Search for the cell housing the specified text and yield its (x, y) center coordinate. 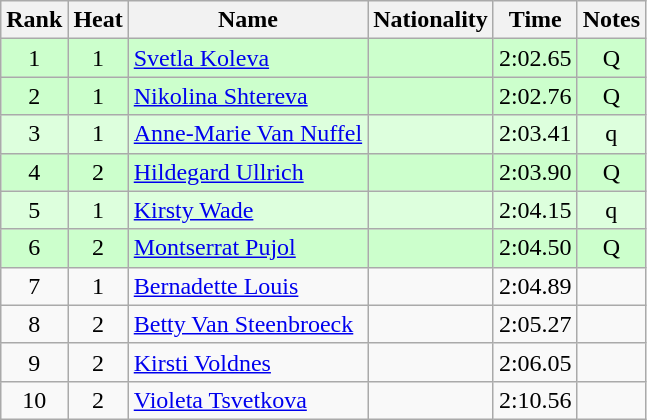
Anne-Marie Van Nuffel (248, 134)
Hildegard Ullrich (248, 172)
Notes (611, 20)
8 (34, 324)
Time (535, 20)
Rank (34, 20)
4 (34, 172)
3 (34, 134)
Svetla Koleva (248, 58)
2:02.76 (535, 96)
Kirsti Voldnes (248, 362)
2:06.05 (535, 362)
2:03.41 (535, 134)
2:05.27 (535, 324)
Nationality (431, 20)
Violeta Tsvetkova (248, 400)
2:04.15 (535, 210)
Bernadette Louis (248, 286)
9 (34, 362)
Heat (98, 20)
2:02.65 (535, 58)
2:04.50 (535, 248)
6 (34, 248)
2:04.89 (535, 286)
Montserrat Pujol (248, 248)
5 (34, 210)
Nikolina Shtereva (248, 96)
Kirsty Wade (248, 210)
2:10.56 (535, 400)
Betty Van Steenbroeck (248, 324)
2:03.90 (535, 172)
7 (34, 286)
Name (248, 20)
10 (34, 400)
